Identify which cell holds the provided text, then report its [X, Y] central coordinate. 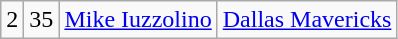
Mike Iuzzolino [138, 20]
Dallas Mavericks [307, 20]
2 [12, 20]
35 [42, 20]
